From the cell containing the given text, extract its center point as (X, Y) coordinate. 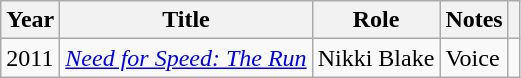
Voice (474, 58)
Year (30, 20)
2011 (30, 58)
Role (376, 20)
Title (186, 20)
Need for Speed: The Run (186, 58)
Nikki Blake (376, 58)
Notes (474, 20)
